Find where the given text appears and provide that cell's center as (X, Y) coordinate. 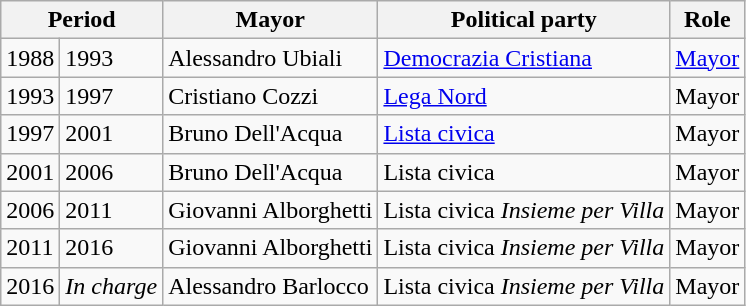
Alessandro Barlocco (270, 286)
Lega Nord (524, 96)
Alessandro Ubiali (270, 58)
Period (82, 20)
Political party (524, 20)
Cristiano Cozzi (270, 96)
In charge (112, 286)
Democrazia Cristiana (524, 58)
1988 (30, 58)
Role (708, 20)
